Pinpoint the cell where the given text exists, returning its (x, y) midpoint coordinate. 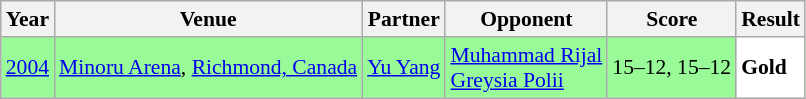
2004 (28, 68)
Opponent (526, 19)
Minoru Arena, Richmond, Canada (208, 68)
Partner (404, 19)
Year (28, 19)
15–12, 15–12 (672, 68)
Venue (208, 19)
Score (672, 19)
Gold (770, 68)
Yu Yang (404, 68)
Result (770, 19)
Muhammad Rijal Greysia Polii (526, 68)
